Locate the cell with the specified text and output its (X, Y) center coordinate. 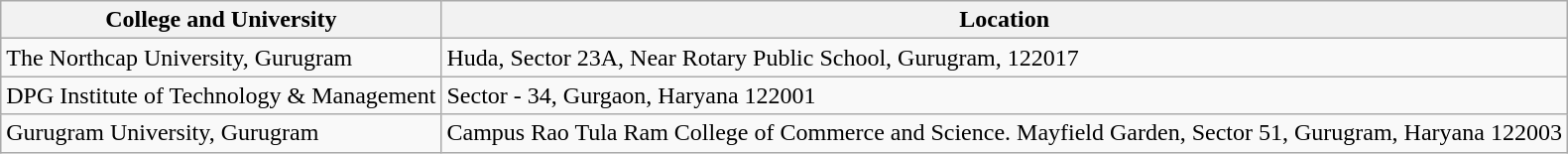
Gurugram University, Gurugram (221, 133)
Huda, Sector 23A, Near Rotary Public School, Gurugram, 122017 (1004, 58)
The Northcap University, Gurugram (221, 58)
DPG Institute of Technology & Management (221, 95)
Sector - 34, Gurgaon, Haryana 122001 (1004, 95)
College and University (221, 20)
Location (1004, 20)
Campus Rao Tula Ram College of Commerce and Science. Mayfield Garden, Sector 51, Gurugram, Haryana 122003 (1004, 133)
